From the cell containing the given text, extract its center point as [X, Y] coordinate. 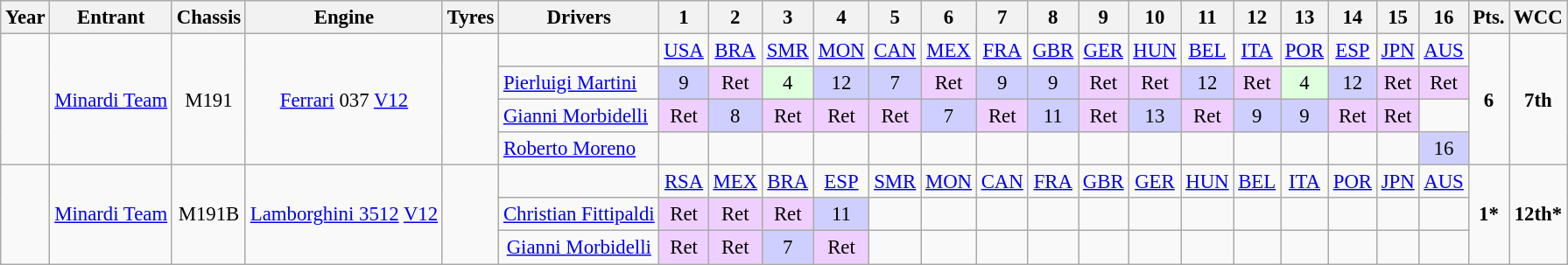
2 [735, 17]
RSA [684, 182]
Pts. [1488, 17]
15 [1397, 17]
Pierluigi Martini [580, 83]
14 [1352, 17]
Entrant [111, 17]
USA [684, 51]
Christian Fittipaldi [580, 214]
12th* [1538, 215]
1* [1488, 215]
Lamborghini 3512 V12 [343, 215]
Chassis [208, 17]
Drivers [580, 17]
10 [1155, 17]
M191B [208, 215]
3 [788, 17]
7th [1538, 100]
5 [895, 17]
M191 [208, 100]
Engine [343, 17]
Tyres [470, 17]
Year [25, 17]
Ferrari 037 V12 [343, 100]
Roberto Moreno [580, 149]
WCC [1538, 17]
1 [684, 17]
